Pinpoint the cell where the given text exists, returning its (x, y) midpoint coordinate. 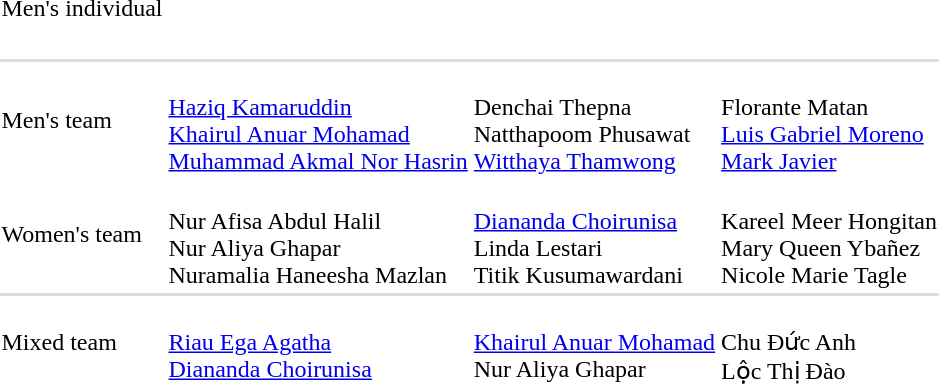
Denchai ThepnaNatthapoom PhusawatWitthaya Thamwong (594, 120)
Men's team (82, 120)
Nur Afisa Abdul HalilNur Aliya GhaparNuramalia Haneesha Mazlan (318, 234)
Haziq KamaruddinKhairul Anuar MohamadMuhammad Akmal Nor Hasrin (318, 120)
Florante MatanLuis Gabriel MorenoMark Javier (830, 120)
Kareel Meer HongitanMary Queen YbañezNicole Marie Tagle (830, 234)
Women's team (82, 234)
Diananda ChoirunisaLinda LestariTitik Kusumawardani (594, 234)
